Extract the (x, y) coordinate from the center of the cell holding the provided text.  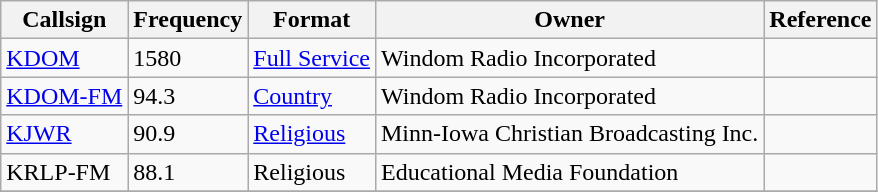
Country (312, 96)
Frequency (188, 20)
Reference (820, 20)
Format (312, 20)
KDOM-FM (64, 96)
94.3 (188, 96)
Full Service (312, 58)
Owner (569, 20)
KDOM (64, 58)
90.9 (188, 134)
KJWR (64, 134)
KRLP-FM (64, 172)
Minn-Iowa Christian Broadcasting Inc. (569, 134)
Callsign (64, 20)
Educational Media Foundation (569, 172)
1580 (188, 58)
88.1 (188, 172)
